Search for the cell housing the specified text and yield its (x, y) center coordinate. 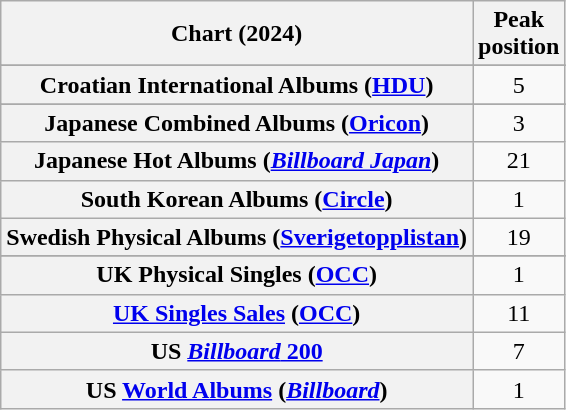
7 (519, 351)
5 (519, 85)
US Billboard 200 (237, 351)
11 (519, 313)
Croatian International Albums (HDU) (237, 85)
Chart (2024) (237, 34)
Peakposition (519, 34)
3 (519, 123)
South Korean Albums (Circle) (237, 199)
US World Albums (Billboard) (237, 389)
Japanese Combined Albums (Oricon) (237, 123)
Japanese Hot Albums (Billboard Japan) (237, 161)
21 (519, 161)
UK Physical Singles (OCC) (237, 275)
UK Singles Sales (OCC) (237, 313)
Swedish Physical Albums (Sverigetopplistan) (237, 237)
19 (519, 237)
